Search for the cell housing the specified text and yield its [X, Y] center coordinate. 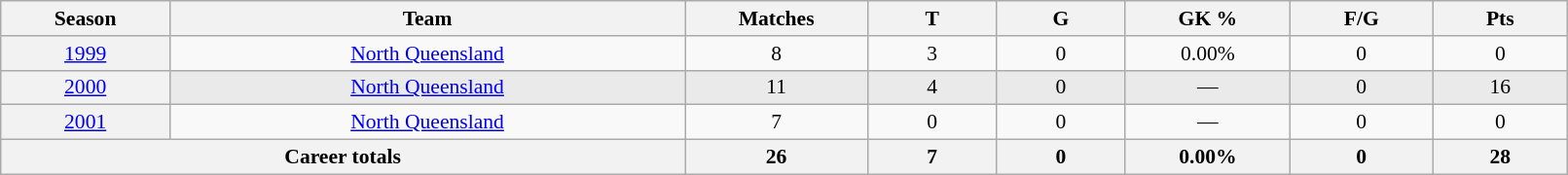
GK % [1208, 18]
G [1061, 18]
4 [932, 87]
Season [86, 18]
Pts [1501, 18]
T [932, 18]
3 [932, 53]
F/G [1362, 18]
Career totals [343, 157]
8 [777, 53]
26 [777, 157]
16 [1501, 87]
11 [777, 87]
1999 [86, 53]
28 [1501, 157]
Matches [777, 18]
Team [428, 18]
2000 [86, 87]
2001 [86, 122]
